Detect which cell encompasses the target text, then output its [X, Y] center coordinate. 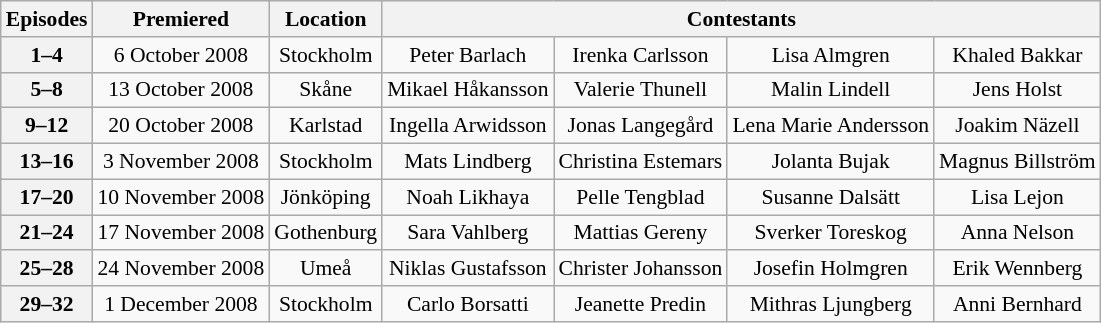
Episodes [47, 19]
Susanne Dalsätt [830, 197]
17–20 [47, 197]
Pelle Tengblad [641, 197]
Christer Johansson [641, 269]
Sara Vahlberg [468, 233]
24 November 2008 [180, 269]
9–12 [47, 126]
Josefin Holmgren [830, 269]
Ingella Arwidsson [468, 126]
Carlo Borsatti [468, 304]
Khaled Bakkar [1018, 55]
17 November 2008 [180, 233]
13 October 2008 [180, 90]
Mats Lindberg [468, 162]
Skåne [326, 90]
Premiered [180, 19]
6 October 2008 [180, 55]
Jönköping [326, 197]
3 November 2008 [180, 162]
Christina Estemars [641, 162]
Sverker Toreskog [830, 233]
Karlstad [326, 126]
Contestants [742, 19]
Mikael Håkansson [468, 90]
Noah Likhaya [468, 197]
25–28 [47, 269]
Irenka Carlsson [641, 55]
1–4 [47, 55]
Niklas Gustafsson [468, 269]
Umeå [326, 269]
Valerie Thunell [641, 90]
Lisa Almgren [830, 55]
29–32 [47, 304]
Jonas Langegård [641, 126]
Anni Bernhard [1018, 304]
1 December 2008 [180, 304]
Jeanette Predin [641, 304]
21–24 [47, 233]
Malin Lindell [830, 90]
Jens Holst [1018, 90]
Anna Nelson [1018, 233]
13–16 [47, 162]
Location [326, 19]
Magnus Billström [1018, 162]
Lena Marie Andersson [830, 126]
20 October 2008 [180, 126]
Lisa Lejon [1018, 197]
5–8 [47, 90]
Mattias Gereny [641, 233]
Mithras Ljungberg [830, 304]
Joakim Näzell [1018, 126]
Peter Barlach [468, 55]
10 November 2008 [180, 197]
Gothenburg [326, 233]
Erik Wennberg [1018, 269]
Jolanta Bujak [830, 162]
